Find where the given text appears and provide that cell's center as [x, y] coordinate. 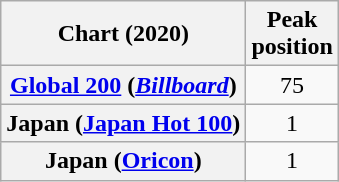
Global 200 (Billboard) [124, 85]
Chart (2020) [124, 34]
Japan (Japan Hot 100) [124, 123]
Japan (Oricon) [124, 161]
Peakposition [292, 34]
75 [292, 85]
